Detect which cell encompasses the target text, then output its (X, Y) center coordinate. 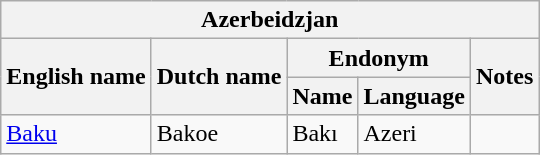
Bakoe (219, 134)
Azeri (414, 134)
Azerbeidzjan (270, 20)
Bakı (322, 134)
English name (76, 77)
Dutch name (219, 77)
Endonym (378, 58)
Baku (76, 134)
Notes (504, 77)
Language (414, 96)
Name (322, 96)
